Scan for the cell matching the given text and deliver its (X, Y) coordinate at center. 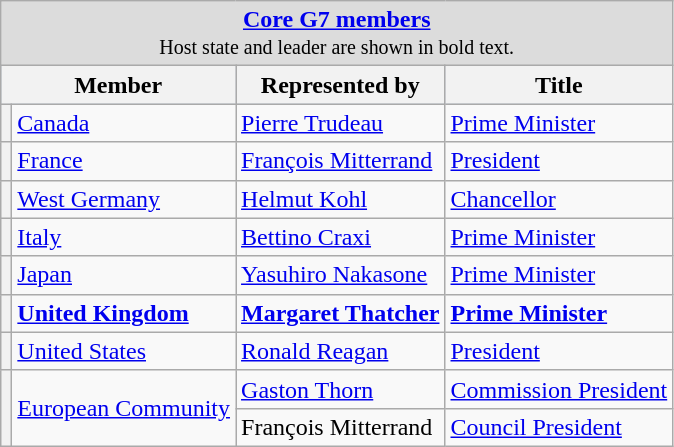
Margaret Thatcher (340, 313)
United Kingdom (124, 313)
Bettino Craxi (340, 237)
Core G7 membersHost state and leader are shown in bold text. (337, 34)
European Community (124, 408)
Pierre Trudeau (340, 123)
France (124, 161)
Title (559, 85)
West Germany (124, 199)
Chancellor (559, 199)
Italy (124, 237)
Japan (124, 275)
Commission President (559, 389)
Yasuhiro Nakasone (340, 275)
Ronald Reagan (340, 351)
Canada (124, 123)
Member (118, 85)
Helmut Kohl (340, 199)
United States (124, 351)
Represented by (340, 85)
Gaston Thorn (340, 389)
Council President (559, 427)
